Extract the (X, Y) coordinate from the center of the cell holding the provided text.  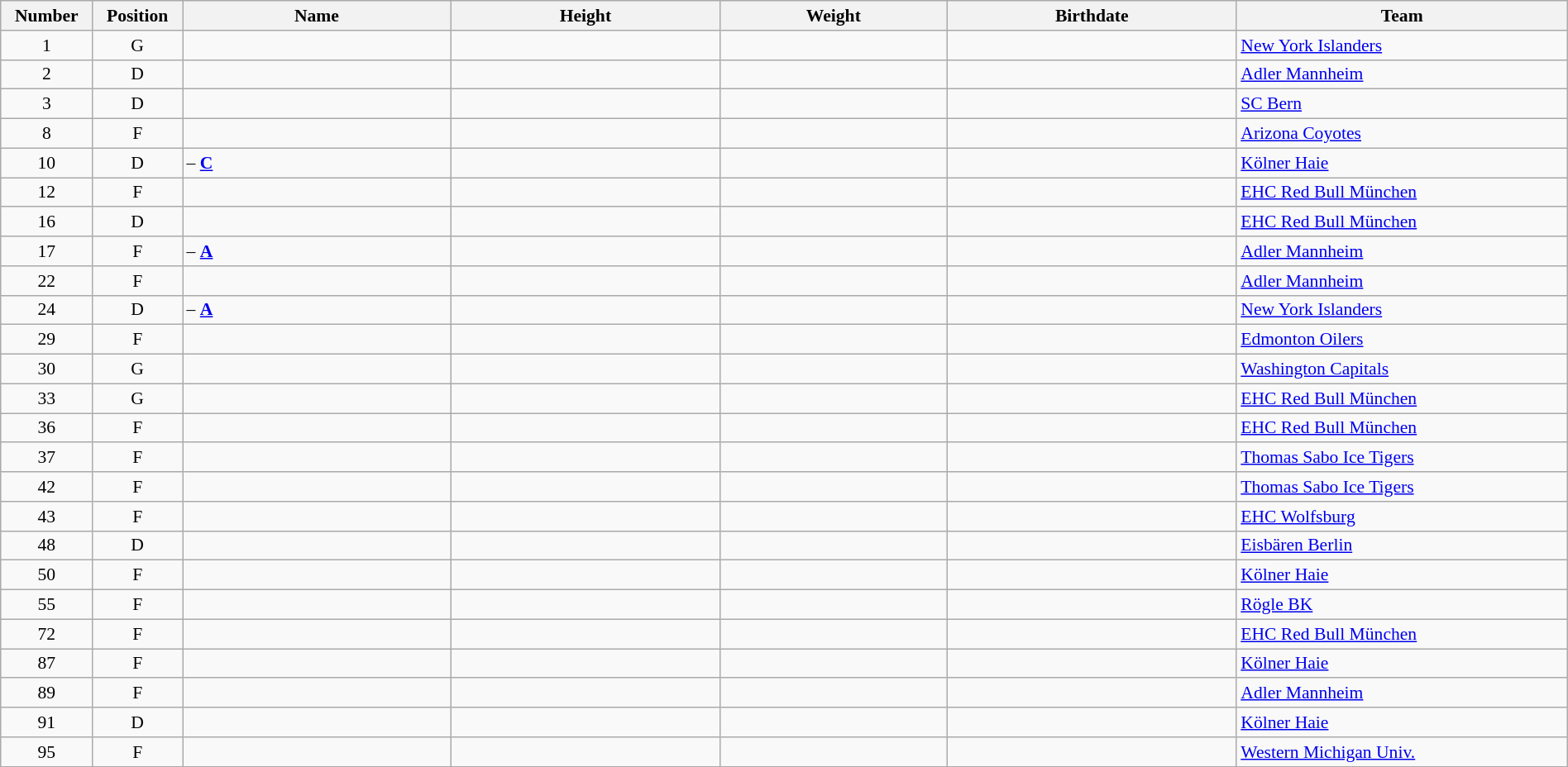
50 (46, 575)
Washington Capitals (1402, 369)
EHC Wolfsburg (1402, 517)
SC Bern (1402, 104)
48 (46, 545)
95 (46, 752)
55 (46, 605)
30 (46, 369)
Weight (834, 16)
24 (46, 310)
Rögle BK (1402, 605)
17 (46, 251)
37 (46, 458)
Number (46, 16)
12 (46, 193)
10 (46, 163)
Birthdate (1092, 16)
16 (46, 222)
2 (46, 74)
Edmonton Oilers (1402, 340)
– C (316, 163)
29 (46, 340)
36 (46, 428)
8 (46, 134)
Eisbären Berlin (1402, 545)
42 (46, 487)
22 (46, 281)
Team (1402, 16)
Arizona Coyotes (1402, 134)
91 (46, 722)
89 (46, 693)
Position (137, 16)
33 (46, 398)
72 (46, 634)
Height (586, 16)
87 (46, 664)
1 (46, 45)
3 (46, 104)
43 (46, 517)
Western Michigan Univ. (1402, 752)
Name (316, 16)
